Provide the (X, Y) coordinate of the cell's center where the given text is located.  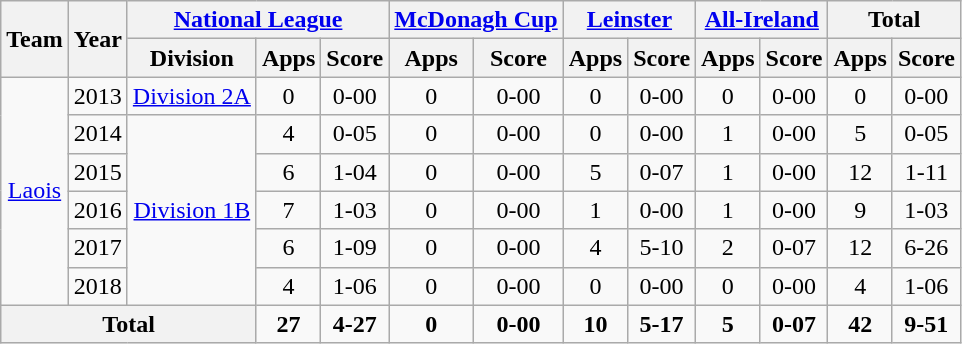
Division 2A (192, 96)
1-11 (926, 172)
2015 (98, 172)
27 (288, 324)
Year (98, 39)
2013 (98, 96)
All-Ireland (762, 20)
5-10 (662, 248)
1-09 (355, 248)
Division (192, 58)
2017 (98, 248)
42 (860, 324)
10 (595, 324)
2014 (98, 134)
Leinster (629, 20)
1-04 (355, 172)
2016 (98, 210)
McDonagh Cup (476, 20)
Team (35, 39)
Division 1B (192, 210)
2018 (98, 286)
Laois (35, 191)
2 (728, 248)
6-26 (926, 248)
4-27 (355, 324)
7 (288, 210)
National League (258, 20)
5-17 (662, 324)
9-51 (926, 324)
9 (860, 210)
